Return the (x, y) coordinate for the center point of the cell that contains the specified text.  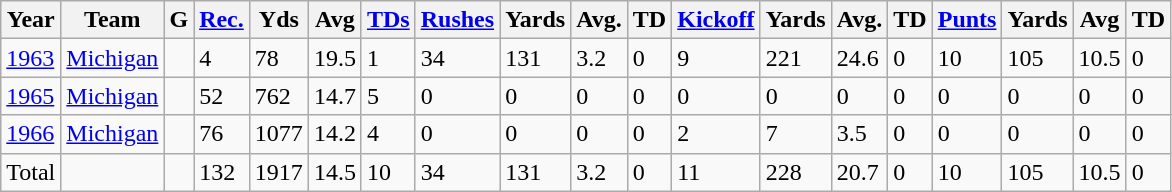
Year (31, 20)
1965 (31, 96)
7 (796, 134)
20.7 (860, 172)
Punts (967, 20)
221 (796, 58)
Total (31, 172)
Rec. (222, 20)
Team (112, 20)
132 (222, 172)
1966 (31, 134)
5 (388, 96)
14.5 (334, 172)
Kickoff (716, 20)
52 (222, 96)
TDs (388, 20)
762 (278, 96)
G (179, 20)
3.5 (860, 134)
228 (796, 172)
1963 (31, 58)
Yds (278, 20)
19.5 (334, 58)
1077 (278, 134)
Rushes (457, 20)
76 (222, 134)
9 (716, 58)
78 (278, 58)
2 (716, 134)
24.6 (860, 58)
1917 (278, 172)
14.2 (334, 134)
11 (716, 172)
1 (388, 58)
14.7 (334, 96)
